Locate the cell with the specified text and output its [x, y] center coordinate. 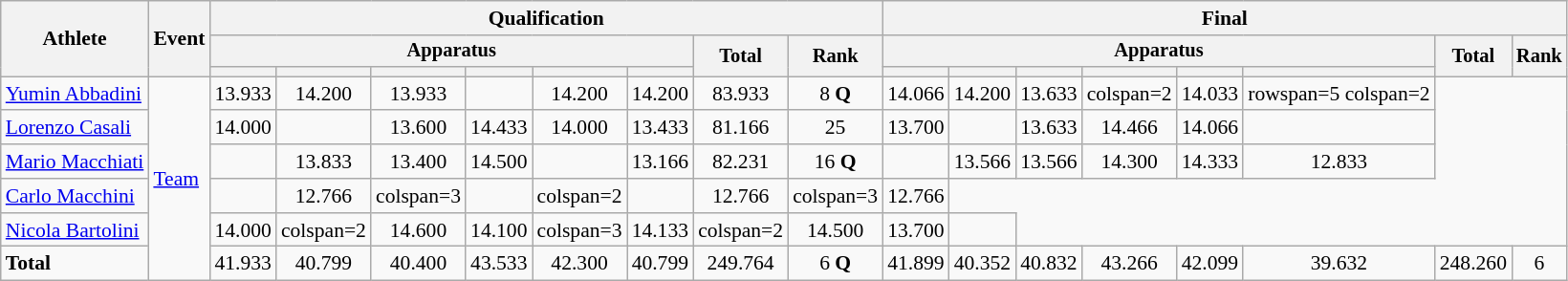
Lorenzo Casali [75, 128]
Athlete [75, 38]
249.764 [740, 264]
14.033 [1210, 94]
81.166 [740, 128]
Mario Macchiati [75, 162]
41.933 [243, 264]
248.260 [1473, 264]
16 Q [836, 162]
39.632 [1339, 264]
13.833 [323, 162]
12.833 [1339, 162]
40.400 [419, 264]
42.300 [579, 264]
6 [1539, 264]
40.832 [1048, 264]
83.933 [740, 94]
14.133 [660, 230]
6 Q [836, 264]
8 Q [836, 94]
Yumin Abbadini [75, 94]
13.600 [419, 128]
40.352 [983, 264]
Nicola Bartolini [75, 230]
14.100 [499, 230]
42.099 [1210, 264]
rowspan=5 colspan=2 [1339, 94]
43.266 [1130, 264]
13.166 [660, 162]
Carlo Macchini [75, 196]
Team [179, 179]
82.231 [740, 162]
Final [1224, 18]
Event [179, 38]
13.433 [660, 128]
14.600 [419, 230]
13.400 [419, 162]
25 [836, 128]
43.533 [499, 264]
14.433 [499, 128]
Qualification [546, 18]
14.300 [1130, 162]
41.899 [916, 264]
14.466 [1130, 128]
14.333 [1210, 162]
